Return the (x, y) coordinate for the center point of the cell that contains the specified text.  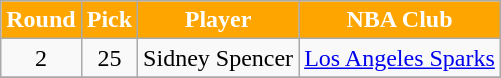
Round (41, 20)
Player (218, 20)
2 (41, 58)
25 (109, 58)
Pick (109, 20)
Sidney Spencer (218, 58)
Los Angeles Sparks (400, 58)
NBA Club (400, 20)
